Return the (X, Y) coordinate for the center point of the cell that contains the specified text.  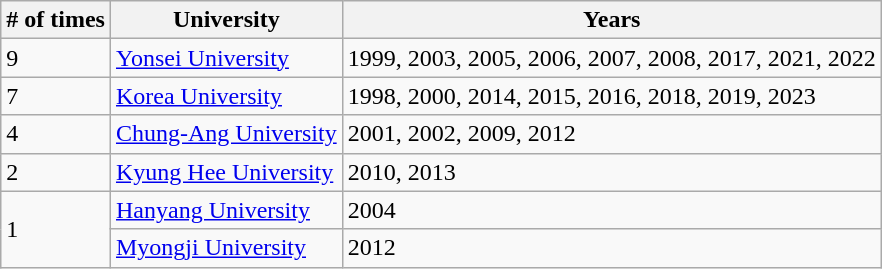
Myongji University (226, 248)
2004 (612, 210)
University (226, 20)
2 (56, 172)
Korea University (226, 96)
2010, 2013 (612, 172)
Yonsei University (226, 58)
4 (56, 134)
Chung-Ang University (226, 134)
2001, 2002, 2009, 2012 (612, 134)
Years (612, 20)
# of times (56, 20)
Hanyang University (226, 210)
1 (56, 229)
7 (56, 96)
Kyung Hee University (226, 172)
1999, 2003, 2005, 2006, 2007, 2008, 2017, 2021, 2022 (612, 58)
2012 (612, 248)
1998, 2000, 2014, 2015, 2016, 2018, 2019, 2023 (612, 96)
9 (56, 58)
